Search for the cell housing the specified text and yield its [x, y] center coordinate. 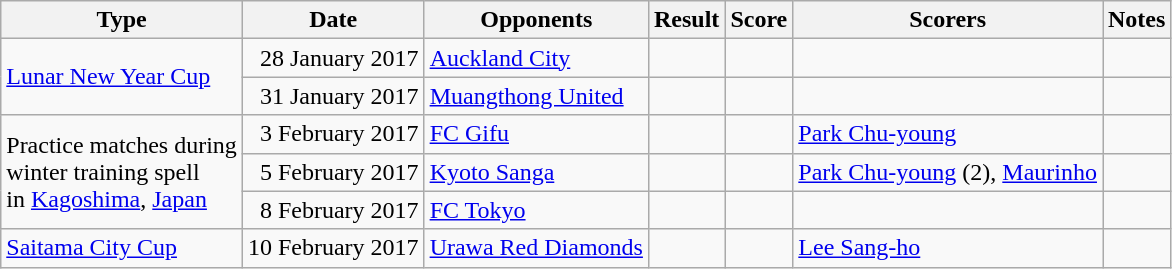
Park Chu-young (2), Maurinho [948, 172]
Saitama City Cup [122, 248]
Practice matches duringwinter training spell in Kagoshima, Japan [122, 172]
Kyoto Sanga [536, 172]
FC Tokyo [536, 210]
Park Chu-young [948, 134]
3 February 2017 [333, 134]
10 February 2017 [333, 248]
Date [333, 20]
Lee Sang-ho [948, 248]
Type [122, 20]
5 February 2017 [333, 172]
Scorers [948, 20]
Muangthong United [536, 96]
Result [686, 20]
8 February 2017 [333, 210]
31 January 2017 [333, 96]
28 January 2017 [333, 58]
Notes [1136, 20]
Score [759, 20]
Urawa Red Diamonds [536, 248]
Lunar New Year Cup [122, 77]
Opponents [536, 20]
FC Gifu [536, 134]
Auckland City [536, 58]
